Search for the cell housing the specified text and yield its (x, y) center coordinate. 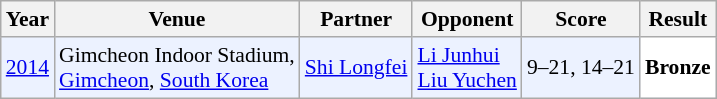
Score (581, 19)
Result (678, 19)
9–21, 14–21 (581, 68)
Opponent (466, 19)
Gimcheon Indoor Stadium,Gimcheon, South Korea (177, 68)
Li Junhui Liu Yuchen (466, 68)
Venue (177, 19)
2014 (28, 68)
Bronze (678, 68)
Shi Longfei (356, 68)
Year (28, 19)
Partner (356, 19)
